Identify which cell holds the provided text, then report its (X, Y) central coordinate. 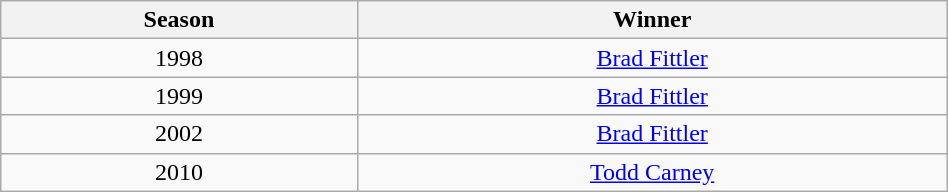
1999 (179, 96)
Winner (652, 20)
1998 (179, 58)
Todd Carney (652, 172)
2002 (179, 134)
2010 (179, 172)
Season (179, 20)
